Capture the cell that displays the provided text and extract its [x, y] central coordinate. 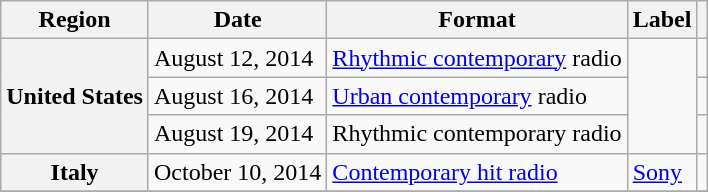
October 10, 2014 [237, 172]
Format [477, 20]
Sony [662, 172]
August 19, 2014 [237, 134]
Label [662, 20]
August 16, 2014 [237, 96]
Urban contemporary radio [477, 96]
Italy [75, 172]
August 12, 2014 [237, 58]
United States [75, 96]
Region [75, 20]
Contemporary hit radio [477, 172]
Date [237, 20]
